Pinpoint the cell where the given text exists, returning its [x, y] midpoint coordinate. 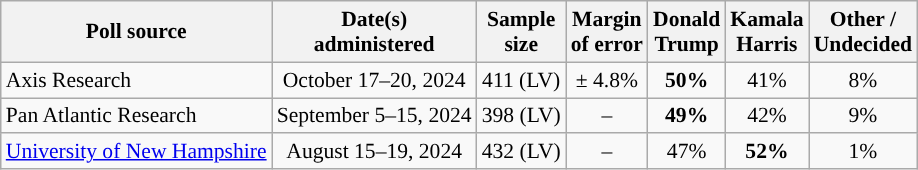
1% [863, 152]
50% [686, 80]
Marginof error [607, 32]
October 17–20, 2024 [374, 80]
49% [686, 116]
9% [863, 116]
398 (LV) [522, 116]
August 15–19, 2024 [374, 152]
Pan Atlantic Research [136, 116]
8% [863, 80]
432 (LV) [522, 152]
Date(s)administered [374, 32]
47% [686, 152]
Other /Undecided [863, 32]
Poll source [136, 32]
411 (LV) [522, 80]
KamalaHarris [766, 32]
Axis Research [136, 80]
41% [766, 80]
42% [766, 116]
± 4.8% [607, 80]
University of New Hampshire [136, 152]
DonaldTrump [686, 32]
52% [766, 152]
September 5–15, 2024 [374, 116]
Samplesize [522, 32]
